Capture the cell that displays the provided text and extract its (x, y) central coordinate. 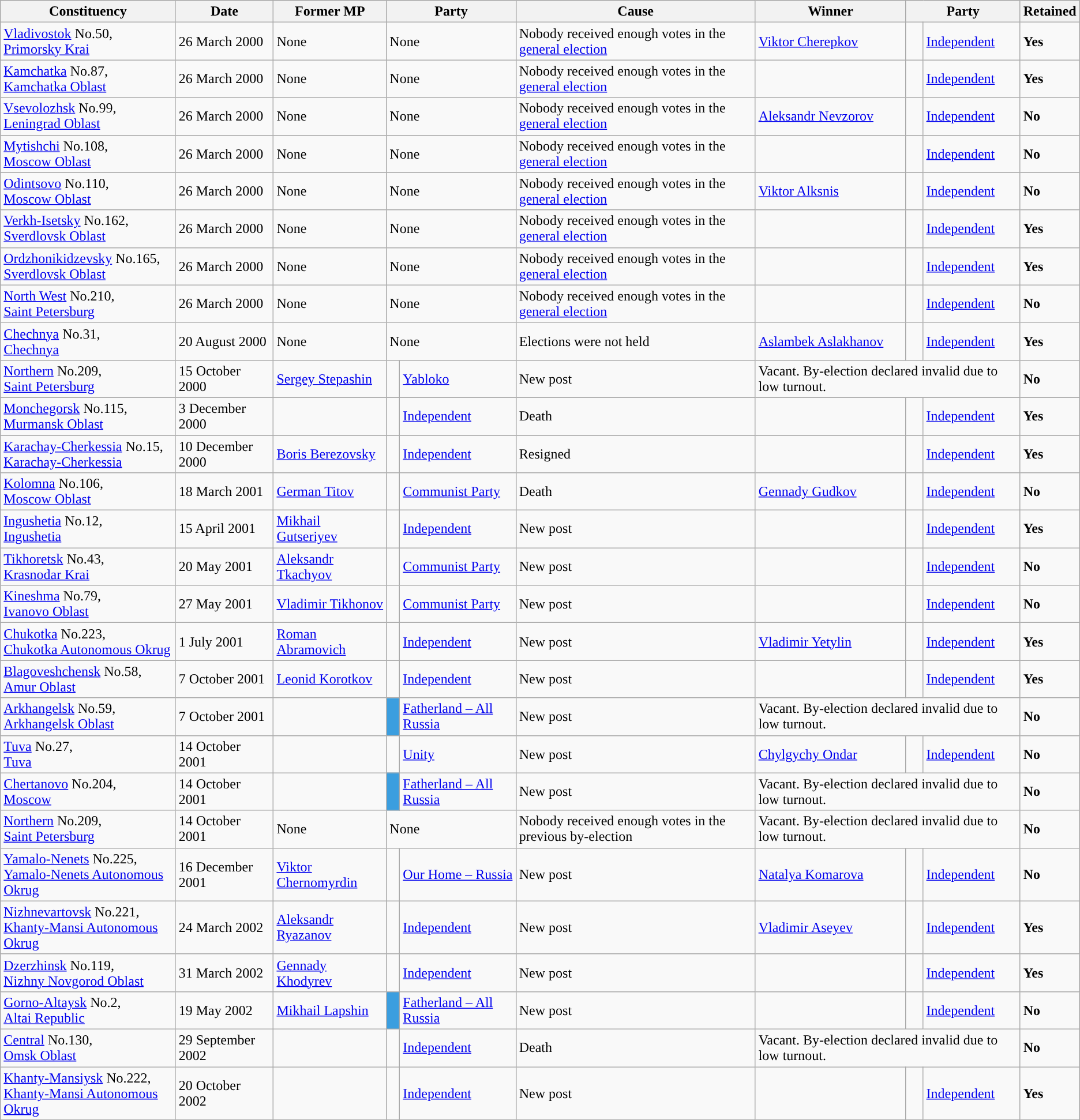
Monchegorsk No.115,Murmansk Oblast (88, 416)
Leonid Korotkov (330, 679)
Gorno-Altaysk No.2,Altai Republic (88, 1010)
Mikhail Gutseriyev (330, 529)
Odintsovo No.110,Moscow Oblast (88, 191)
27 May 2001 (224, 604)
Tuva No.27,Tuva (88, 754)
Aleksandr Nevzorov (831, 116)
Roman Abramovich (330, 641)
German Titov (330, 491)
20 October 2002 (224, 1093)
Chylgychy Ondar (831, 754)
Cause (636, 12)
Chertanovo No.204,Moscow (88, 791)
31 March 2002 (224, 972)
Ordzhonikidzevsky No.165,Sverdlovsk Oblast (88, 266)
Blagoveshchensk No.58,Amur Oblast (88, 679)
Vsevolozhsk No.99,Leningrad Oblast (88, 116)
Mikhail Lapshin (330, 1010)
Arkhangelsk No.59,Arkhangelsk Oblast (88, 716)
Vladimir Tikhonov (330, 604)
Ingushetia No.12,Ingushetia (88, 529)
Resigned (636, 453)
Former MP (330, 12)
Viktor Chernomyrdin (330, 874)
Central No.130,Omsk Oblast (88, 1047)
19 May 2002 (224, 1010)
Vladimir Aseyev (831, 927)
16 December 2001 (224, 874)
Khanty-Mansiysk No.222,Khanty-Mansi Autonomous Okrug (88, 1093)
Winner (831, 12)
3 December 2000 (224, 416)
24 March 2002 (224, 927)
Gennady Gudkov (831, 491)
Tikhoretsk No.43,Krasnodar Krai (88, 566)
29 September 2002 (224, 1047)
Aleksandr Ryazanov (330, 927)
Vladimir Yetylin (831, 641)
18 March 2001 (224, 491)
Date (224, 12)
Sergey Stepashin (330, 378)
Our Home – Russia (458, 874)
Aleksandr Tkachyov (330, 566)
Yamalo-Nenets No.225,Yamalo-Nenets Autonomous Okrug (88, 874)
Boris Berezovsky (330, 453)
Viktor Cherepkov (831, 42)
15 April 2001 (224, 529)
Retained (1050, 12)
Kamchatka No.87,Kamchatka Oblast (88, 78)
1 July 2001 (224, 641)
Elections were not held (636, 341)
10 December 2000 (224, 453)
Mytishchi No.108,Moscow Oblast (88, 153)
Kineshma No.79,Ivanovo Oblast (88, 604)
Chukotka No.223,Chukotka Autonomous Okrug (88, 641)
Dzerzhinsk No.119,Nizhny Novgorod Oblast (88, 972)
Yabloko (458, 378)
Verkh-Isetsky No.162,Sverdlovsk Oblast (88, 228)
Karachay-Cherkessia No.15,Karachay-Cherkessia (88, 453)
Aslambek Aslakhanov (831, 341)
Gennady Khodyrev (330, 972)
Constituency (88, 12)
Chechnya No.31,Chechnya (88, 341)
Vladivostok No.50,Primorsky Krai (88, 42)
Unity (458, 754)
Nobody received enough votes in the previous by-election (636, 829)
20 May 2001 (224, 566)
Viktor Alksnis (831, 191)
Kolomna No.106,Moscow Oblast (88, 491)
North West No.210,Saint Petersburg (88, 303)
20 August 2000 (224, 341)
Natalya Komarova (831, 874)
Nizhnevartovsk No.221,Khanty-Mansi Autonomous Okrug (88, 927)
15 October 2000 (224, 378)
